Scan for the cell matching the given text and deliver its [x, y] coordinate at center. 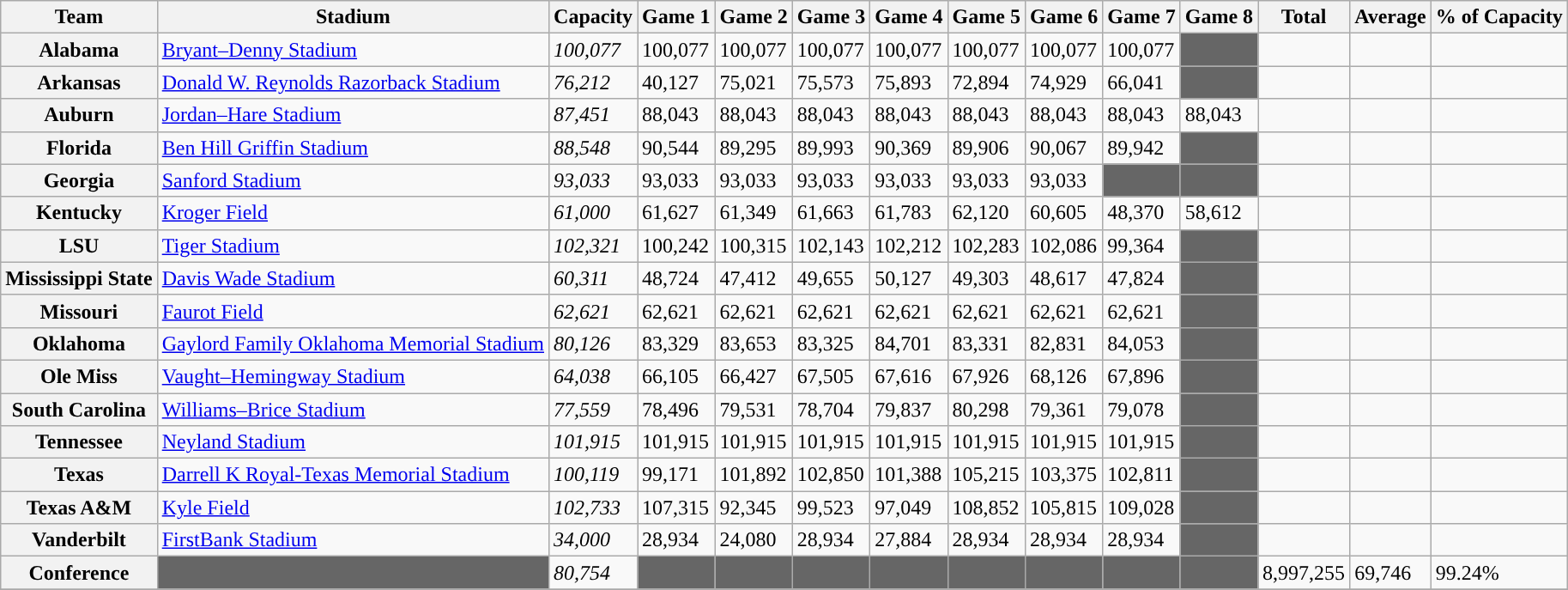
109,028 [1141, 508]
61,349 [754, 213]
Alabama [79, 50]
Georgia [79, 180]
Texas A&M [79, 508]
Ole Miss [79, 376]
90,369 [909, 148]
Kentucky [79, 213]
79,837 [909, 410]
24,080 [754, 540]
78,496 [676, 410]
75,573 [831, 82]
49,655 [831, 278]
88,548 [594, 148]
Neyland Stadium [353, 442]
90,067 [1063, 148]
79,531 [754, 410]
50,127 [909, 278]
92,345 [754, 508]
105,815 [1063, 508]
76,212 [594, 82]
80,126 [594, 344]
47,824 [1141, 278]
48,370 [1141, 213]
Missouri [79, 311]
108,852 [986, 508]
101,892 [754, 475]
68,126 [1063, 376]
Kroger Field [353, 213]
Davis Wade Stadium [353, 278]
Bryant–Denny Stadium [353, 50]
78,704 [831, 410]
67,505 [831, 376]
Game 3 [831, 17]
89,295 [754, 148]
34,000 [594, 540]
83,653 [754, 344]
58,612 [1219, 213]
Faurot Field [353, 311]
Conference [79, 573]
79,361 [1063, 410]
102,086 [1063, 246]
Sanford Stadium [353, 180]
Stadium [353, 17]
89,993 [831, 148]
100,242 [676, 246]
80,754 [594, 573]
75,021 [754, 82]
75,893 [909, 82]
40,127 [676, 82]
Game 7 [1141, 17]
66,105 [676, 376]
Arkansas [79, 82]
102,143 [831, 246]
72,894 [986, 82]
Total [1305, 17]
LSU [79, 246]
Ben Hill Griffin Stadium [353, 148]
83,331 [986, 344]
Mississippi State [79, 278]
Average [1390, 17]
Donald W. Reynolds Razorback Stadium [353, 82]
Kyle Field [353, 508]
64,038 [594, 376]
8,997,255 [1305, 573]
Tiger Stadium [353, 246]
102,212 [909, 246]
102,850 [831, 475]
79,078 [1141, 410]
Vaught–Hemingway Stadium [353, 376]
27,884 [909, 540]
61,783 [909, 213]
Game 2 [754, 17]
Texas [79, 475]
67,616 [909, 376]
61,627 [676, 213]
60,605 [1063, 213]
62,120 [986, 213]
Darrell K Royal-Texas Memorial Stadium [353, 475]
83,329 [676, 344]
Oklahoma [79, 344]
102,811 [1141, 475]
Game 5 [986, 17]
Jordan–Hare Stadium [353, 115]
60,311 [594, 278]
Game 4 [909, 17]
66,041 [1141, 82]
74,929 [1063, 82]
47,412 [754, 278]
83,325 [831, 344]
102,283 [986, 246]
102,733 [594, 508]
67,896 [1141, 376]
61,663 [831, 213]
Game 1 [676, 17]
77,559 [594, 410]
100,119 [594, 475]
69,746 [1390, 573]
99,171 [676, 475]
48,617 [1063, 278]
97,049 [909, 508]
Tennessee [79, 442]
Florida [79, 148]
FirstBank Stadium [353, 540]
80,298 [986, 410]
South Carolina [79, 410]
61,000 [594, 213]
Auburn [79, 115]
89,906 [986, 148]
87,451 [594, 115]
49,303 [986, 278]
Capacity [594, 17]
Game 8 [1219, 17]
99.24% [1498, 573]
101,388 [909, 475]
Team [79, 17]
100,315 [754, 246]
% of Capacity [1498, 17]
82,831 [1063, 344]
90,544 [676, 148]
89,942 [1141, 148]
84,053 [1141, 344]
66,427 [754, 376]
99,364 [1141, 246]
48,724 [676, 278]
105,215 [986, 475]
Vanderbilt [79, 540]
99,523 [831, 508]
103,375 [1063, 475]
84,701 [909, 344]
Game 6 [1063, 17]
67,926 [986, 376]
102,321 [594, 246]
Williams–Brice Stadium [353, 410]
107,315 [676, 508]
Gaylord Family Oklahoma Memorial Stadium [353, 344]
